Search for the cell housing the specified text and yield its [x, y] center coordinate. 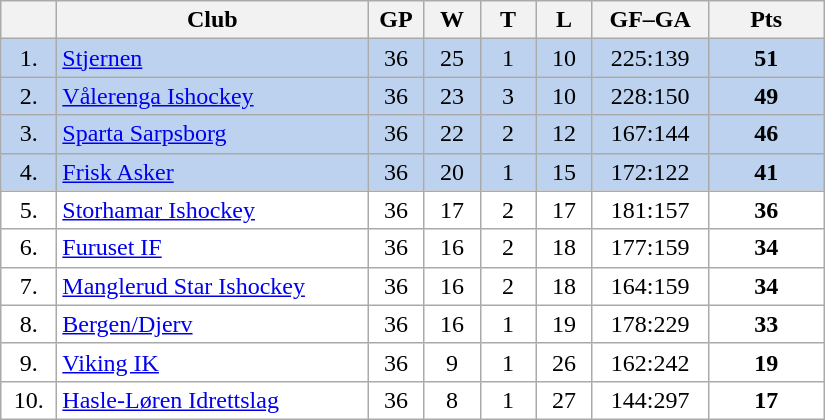
L [564, 20]
3. [29, 134]
6. [29, 248]
2. [29, 96]
172:122 [650, 172]
178:229 [650, 324]
Hasle-Løren Idrettslag [212, 400]
144:297 [650, 400]
Stjernen [212, 58]
3 [508, 96]
167:144 [650, 134]
5. [29, 210]
Vålerenga Ishockey [212, 96]
22 [452, 134]
25 [452, 58]
162:242 [650, 362]
228:150 [650, 96]
20 [452, 172]
9. [29, 362]
7. [29, 286]
46 [766, 134]
33 [766, 324]
Storhamar Ishockey [212, 210]
12 [564, 134]
Club [212, 20]
181:157 [650, 210]
Frisk Asker [212, 172]
Pts [766, 20]
15 [564, 172]
23 [452, 96]
Furuset IF [212, 248]
1. [29, 58]
51 [766, 58]
41 [766, 172]
GP [396, 20]
8 [452, 400]
9 [452, 362]
Viking IK [212, 362]
Bergen/Djerv [212, 324]
26 [564, 362]
T [508, 20]
164:159 [650, 286]
27 [564, 400]
Sparta Sarpsborg [212, 134]
Manglerud Star Ishockey [212, 286]
4. [29, 172]
177:159 [650, 248]
8. [29, 324]
GF–GA [650, 20]
49 [766, 96]
W [452, 20]
10. [29, 400]
225:139 [650, 58]
